Return the [x, y] coordinate for the center point of the cell that contains the specified text.  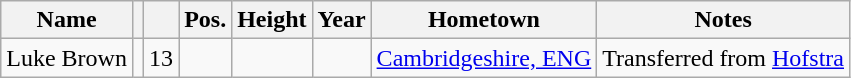
Notes [724, 20]
13 [162, 58]
Year [342, 20]
Pos. [206, 20]
Name [67, 20]
Hometown [484, 20]
Height [272, 20]
Transferred from Hofstra [724, 58]
Luke Brown [67, 58]
Cambridgeshire, ENG [484, 58]
